Detect which cell encompasses the target text, then output its [X, Y] center coordinate. 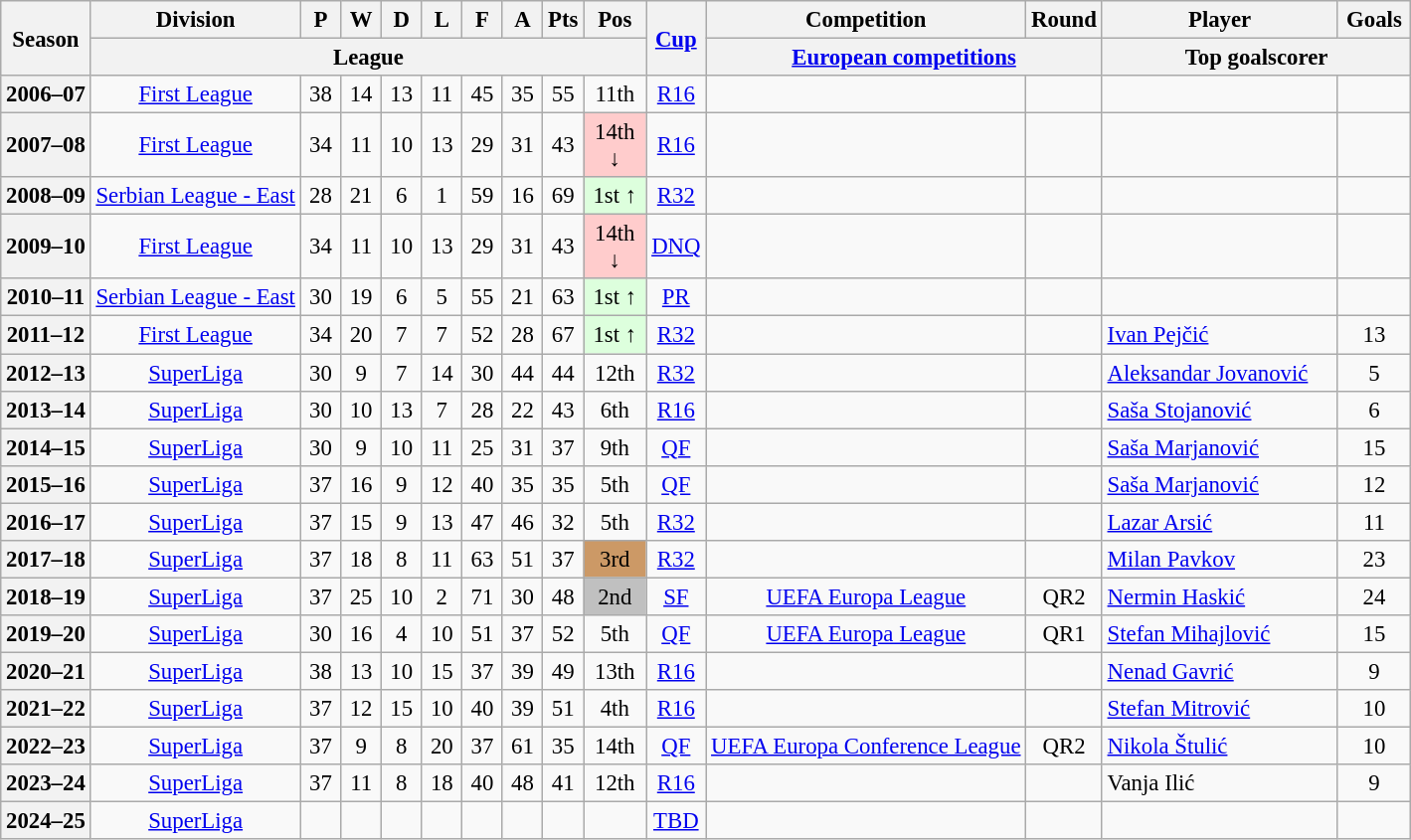
13th [615, 671]
Vanja Ilić [1219, 783]
2018–19 [46, 596]
UEFA Europa Conference League [866, 747]
2011–12 [46, 335]
2008–09 [46, 196]
46 [523, 522]
Round [1064, 20]
TBD [676, 821]
4 [402, 634]
2009–10 [46, 247]
Season [46, 38]
Player [1219, 20]
L [441, 20]
Cup [676, 38]
D [402, 20]
4th [615, 709]
Saša Stojanović [1219, 410]
Top goalscorer [1257, 58]
League [368, 58]
A [523, 20]
45 [483, 94]
67 [563, 335]
P [320, 20]
PR [676, 297]
Ivan Pejčić [1219, 335]
Division [195, 20]
Milan Pavkov [1219, 560]
2024–25 [46, 821]
14th [615, 747]
1 [441, 196]
22 [523, 410]
Nenad Gavrić [1219, 671]
European competitions [904, 58]
6th [615, 410]
2016–17 [46, 522]
DNQ [676, 247]
47 [483, 522]
49 [563, 671]
W [362, 20]
41 [563, 783]
2020–21 [46, 671]
Pos [615, 20]
2022–23 [46, 747]
2015–16 [46, 484]
2nd [615, 596]
9th [615, 447]
61 [523, 747]
19 [362, 297]
Pts [563, 20]
3rd [615, 560]
2017–18 [46, 560]
2007–08 [46, 145]
QR1 [1064, 634]
32 [563, 522]
69 [563, 196]
Stefan Mitrović [1219, 709]
Nermin Haskić [1219, 596]
2014–15 [46, 447]
2023–24 [46, 783]
Aleksandar Jovanović [1219, 373]
11th [615, 94]
24 [1374, 596]
71 [483, 596]
2 [441, 596]
23 [1374, 560]
2012–13 [46, 373]
Goals [1374, 20]
2019–20 [46, 634]
Nikola Štulić [1219, 747]
F [483, 20]
2021–22 [46, 709]
Stefan Mihajlović [1219, 634]
Lazar Arsić [1219, 522]
Competition [866, 20]
SF [676, 596]
2013–14 [46, 410]
2006–07 [46, 94]
2010–11 [46, 297]
59 [483, 196]
